Determine the [x, y] coordinate at the center of the cell enclosing the given text.  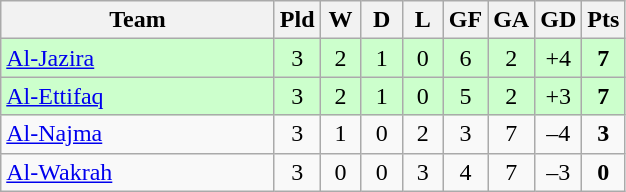
5 [465, 96]
–4 [558, 134]
Al-Jazira [138, 58]
GA [512, 20]
+4 [558, 58]
Team [138, 20]
6 [465, 58]
–3 [558, 172]
Pld [297, 20]
Pts [604, 20]
W [340, 20]
Al-Najma [138, 134]
GD [558, 20]
Al-Ettifaq [138, 96]
+3 [558, 96]
D [382, 20]
L [422, 20]
Al-Wakrah [138, 172]
GF [465, 20]
4 [465, 172]
